Extract the (x, y) coordinate from the center of the cell holding the provided text.  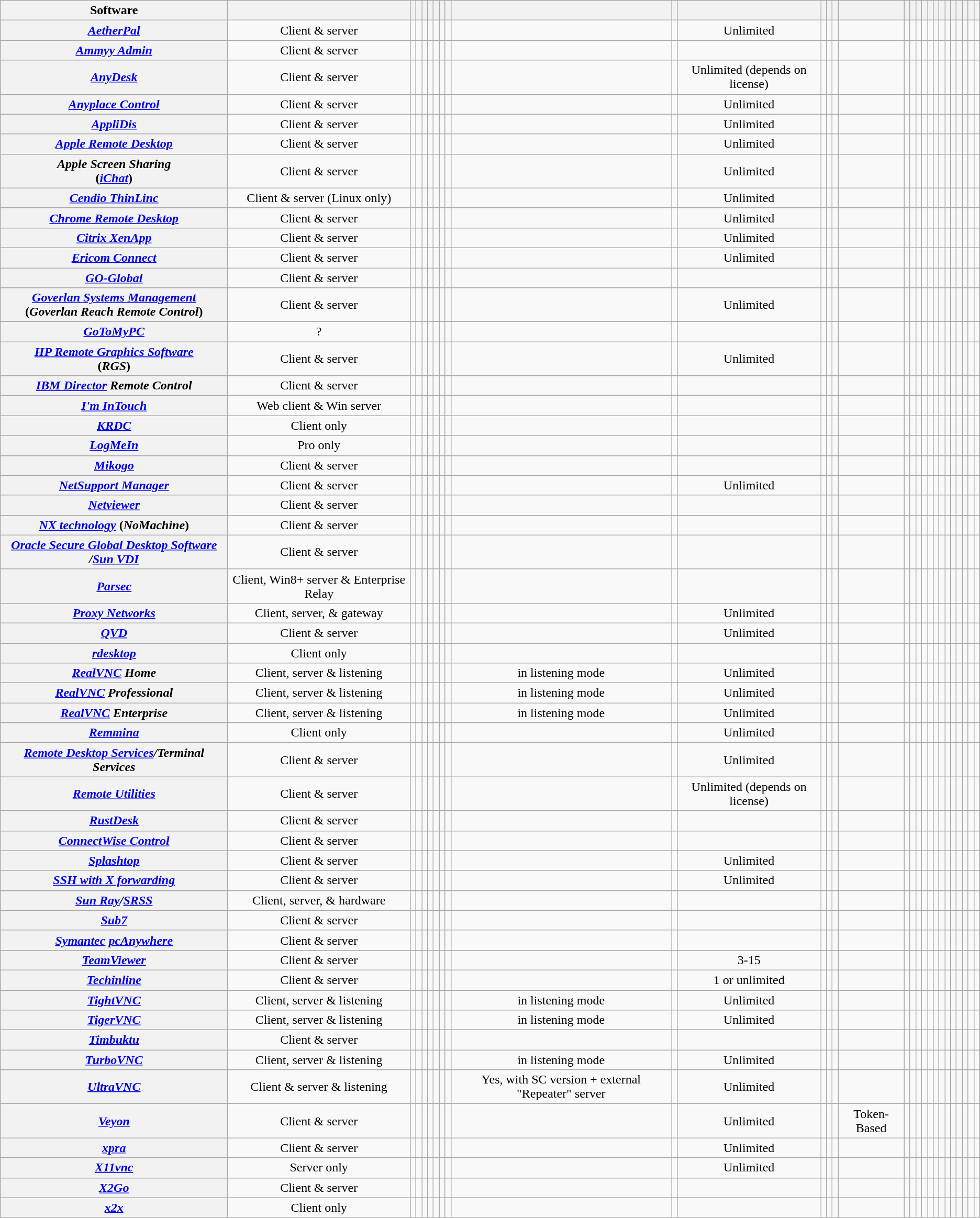
Remote Desktop Services/Terminal Services (114, 760)
TeamViewer (114, 960)
RustDesk (114, 821)
Citrix XenApp (114, 238)
GO-Global (114, 278)
UltraVNC (114, 1087)
AetherPal (114, 30)
Goverlan Systems Management(Goverlan Reach Remote Control) (114, 305)
Veyon (114, 1121)
Parsec (114, 586)
3-15 (749, 960)
xpra (114, 1148)
Sun Ray/SRSS (114, 900)
Sub7 (114, 920)
Client, Win8+ server & Enterprise Relay (319, 586)
Apple Remote Desktop (114, 144)
AnyDesk (114, 77)
NX technology (NoMachine) (114, 525)
X2Go (114, 1188)
Cendio ThinLinc (114, 198)
Remote Utilities (114, 794)
Techinline (114, 980)
Web client & Win server (319, 406)
Mikogo (114, 465)
Proxy Networks (114, 613)
Chrome Remote Desktop (114, 218)
x2x (114, 1208)
1 or unlimited (749, 980)
rdesktop (114, 653)
LogMeIn (114, 445)
Symantec pcAnywhere (114, 940)
Yes, with SC version + external "Repeater" server (561, 1087)
Client & server (Linux only) (319, 198)
Pro only (319, 445)
Client, server, & hardware (319, 900)
X11vnc (114, 1168)
QVD (114, 633)
? (319, 332)
I'm InTouch (114, 406)
Oracle Secure Global Desktop Software/Sun VDI (114, 552)
Anyplace Control (114, 104)
TurboVNC (114, 1060)
Netviewer (114, 505)
GoToMyPC (114, 332)
Splashtop (114, 861)
Server only (319, 1168)
TigerVNC (114, 1020)
HP Remote Graphics Software(RGS) (114, 359)
TightVNC (114, 1000)
Apple Screen Sharing(iChat) (114, 171)
IBM Director Remote Control (114, 386)
RealVNC Home (114, 673)
Client, server, & gateway (319, 613)
Client & server & listening (319, 1087)
RealVNC Professional (114, 693)
AppliDis (114, 124)
Remmina (114, 733)
Timbuktu (114, 1040)
NetSupport Manager (114, 485)
ConnectWise Control (114, 841)
Ammyy Admin (114, 50)
SSH with X forwarding (114, 880)
KRDC (114, 426)
Ericom Connect (114, 258)
Token-Based (871, 1121)
Software (114, 10)
RealVNC Enterprise (114, 713)
